Provide the (X, Y) coordinate of the cell's center where the given text is located.  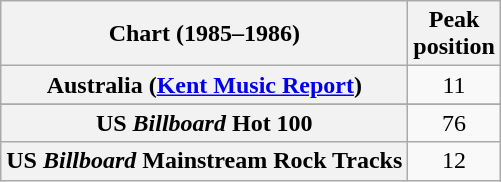
11 (454, 85)
76 (454, 123)
Australia (Kent Music Report) (204, 85)
US Billboard Hot 100 (204, 123)
US Billboard Mainstream Rock Tracks (204, 161)
Peakposition (454, 34)
12 (454, 161)
Chart (1985–1986) (204, 34)
